For the text-containing cell, return its midpoint in [x, y] coordinate format. 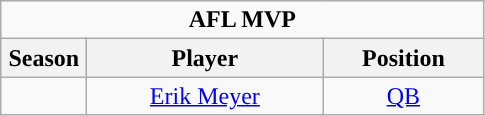
AFL MVP [242, 20]
Position [404, 58]
Season [44, 58]
QB [404, 96]
Player [205, 58]
Erik Meyer [205, 96]
